Output the (x, y) coordinate of the center of the cell containing the given text.  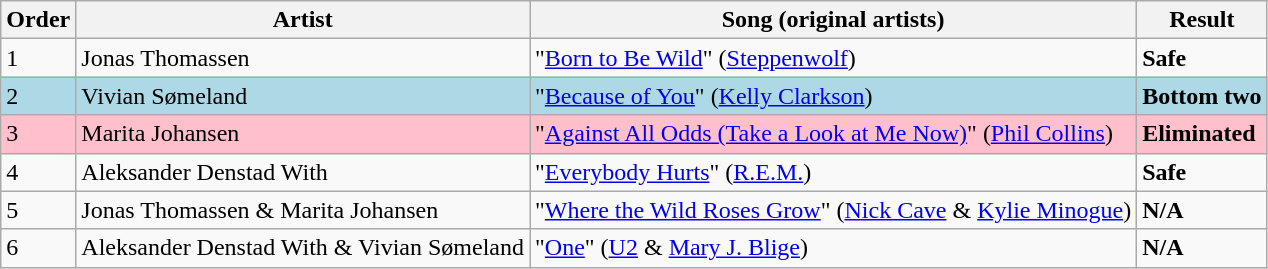
Artist (303, 20)
4 (38, 172)
Bottom two (1202, 96)
Jonas Thomassen & Marita Johansen (303, 210)
"Because of You" (Kelly Clarkson) (834, 96)
Jonas Thomassen (303, 58)
3 (38, 134)
Result (1202, 20)
"Everybody Hurts" (R.E.M.) (834, 172)
"One" (U2 & Mary J. Blige) (834, 248)
1 (38, 58)
Song (original artists) (834, 20)
Order (38, 20)
Vivian Sømeland (303, 96)
5 (38, 210)
"Born to Be Wild" (Steppenwolf) (834, 58)
Marita Johansen (303, 134)
Eliminated (1202, 134)
Aleksander Denstad With & Vivian Sømeland (303, 248)
Aleksander Denstad With (303, 172)
6 (38, 248)
"Where the Wild Roses Grow" (Nick Cave & Kylie Minogue) (834, 210)
"Against All Odds (Take a Look at Me Now)" (Phil Collins) (834, 134)
2 (38, 96)
